For the text-containing cell, return its midpoint in [X, Y] coordinate format. 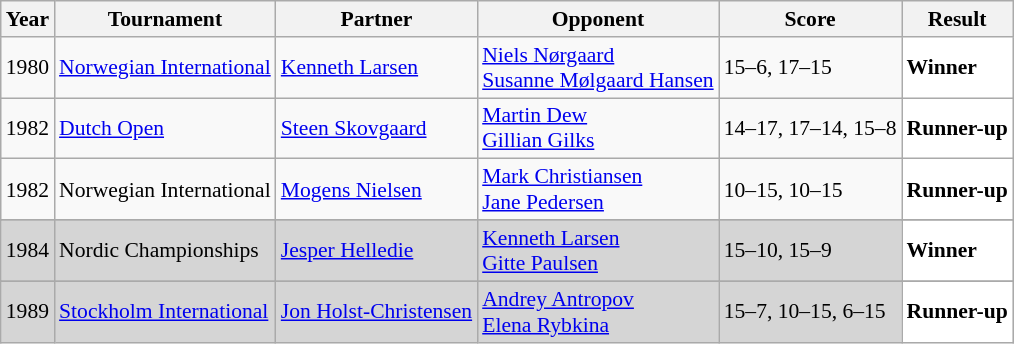
Jesper Helledie [376, 250]
Result [958, 19]
Year [28, 19]
Stockholm International [165, 312]
Dutch Open [165, 128]
Jon Holst-Christensen [376, 312]
10–15, 10–15 [810, 190]
Mogens Nielsen [376, 190]
Tournament [165, 19]
1980 [28, 68]
Niels Nørgaard Susanne Mølgaard Hansen [598, 68]
Martin Dew Gillian Gilks [598, 128]
Partner [376, 19]
1989 [28, 312]
Score [810, 19]
14–17, 17–14, 15–8 [810, 128]
15–10, 15–9 [810, 250]
15–6, 17–15 [810, 68]
Kenneth Larsen Gitte Paulsen [598, 250]
Nordic Championships [165, 250]
15–7, 10–15, 6–15 [810, 312]
1984 [28, 250]
Opponent [598, 19]
Andrey Antropov Elena Rybkina [598, 312]
Mark Christiansen Jane Pedersen [598, 190]
Steen Skovgaard [376, 128]
Kenneth Larsen [376, 68]
